Locate the cell with the specified text and output its (X, Y) center coordinate. 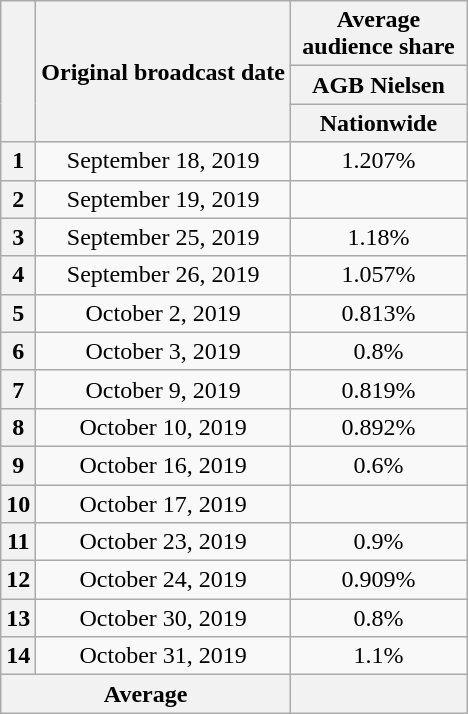
October 31, 2019 (164, 656)
Average audience share (378, 34)
0.813% (378, 313)
4 (18, 275)
0.6% (378, 465)
September 18, 2019 (164, 161)
Average (146, 694)
1 (18, 161)
6 (18, 351)
11 (18, 542)
14 (18, 656)
October 3, 2019 (164, 351)
October 17, 2019 (164, 503)
October 16, 2019 (164, 465)
October 2, 2019 (164, 313)
0.9% (378, 542)
September 26, 2019 (164, 275)
7 (18, 389)
0.819% (378, 389)
0.892% (378, 427)
October 9, 2019 (164, 389)
October 10, 2019 (164, 427)
1.18% (378, 237)
13 (18, 618)
1.1% (378, 656)
September 19, 2019 (164, 199)
AGB Nielsen (378, 85)
5 (18, 313)
2 (18, 199)
October 30, 2019 (164, 618)
1.207% (378, 161)
Original broadcast date (164, 72)
9 (18, 465)
Nationwide (378, 123)
October 23, 2019 (164, 542)
8 (18, 427)
12 (18, 580)
September 25, 2019 (164, 237)
3 (18, 237)
0.909% (378, 580)
10 (18, 503)
1.057% (378, 275)
October 24, 2019 (164, 580)
